Locate the cell with the specified text and output its (x, y) center coordinate. 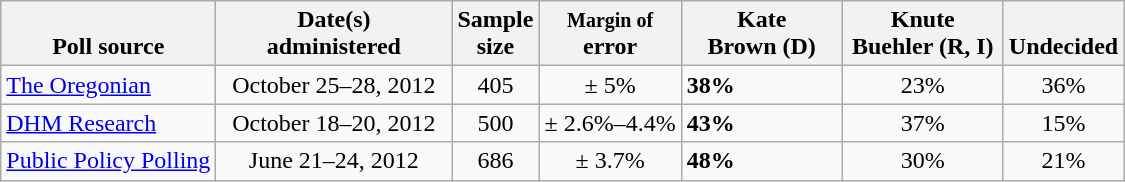
48% (762, 161)
686 (496, 161)
Undecided (1063, 34)
The Oregonian (108, 85)
500 (496, 123)
30% (922, 161)
± 5% (610, 85)
36% (1063, 85)
June 21–24, 2012 (334, 161)
Samplesize (496, 34)
38% (762, 85)
October 25–28, 2012 (334, 85)
Poll source (108, 34)
± 3.7% (610, 161)
Date(s)administered (334, 34)
October 18–20, 2012 (334, 123)
23% (922, 85)
21% (1063, 161)
37% (922, 123)
KateBrown (D) (762, 34)
KnuteBuehler (R, I) (922, 34)
405 (496, 85)
15% (1063, 123)
± 2.6%–4.4% (610, 123)
43% (762, 123)
Margin oferror (610, 34)
DHM Research (108, 123)
Public Policy Polling (108, 161)
